Return (x, y) of the center of cell containing provided text 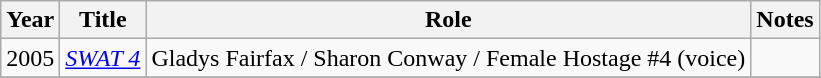
Role (448, 20)
Title (103, 20)
SWAT 4 (103, 58)
Gladys Fairfax / Sharon Conway / Female Hostage #4 (voice) (448, 58)
Notes (785, 20)
2005 (30, 58)
Year (30, 20)
